Scan for the cell matching the given text and deliver its (x, y) coordinate at center. 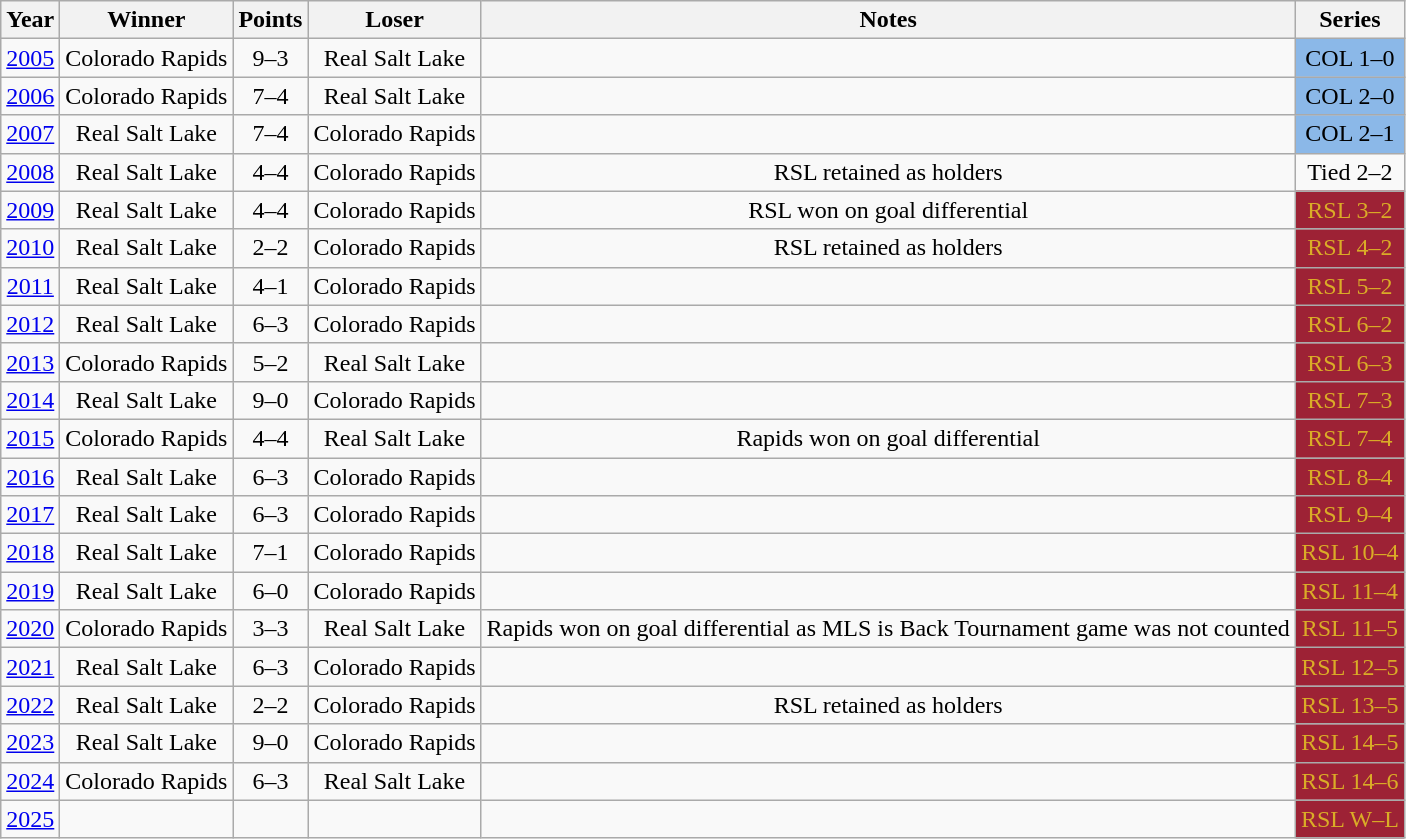
2009 (30, 210)
2012 (30, 324)
2006 (30, 96)
2013 (30, 362)
RSL 6–2 (1350, 324)
2023 (30, 743)
Points (270, 20)
6–0 (270, 591)
RSL 14–6 (1350, 781)
RSL 7–3 (1350, 400)
2022 (30, 705)
4–1 (270, 286)
RSL 13–5 (1350, 705)
2018 (30, 553)
RSL 8–4 (1350, 477)
2014 (30, 400)
Notes (888, 20)
2010 (30, 248)
2011 (30, 286)
RSL 10–4 (1350, 553)
RSL 14–5 (1350, 743)
7–1 (270, 553)
2019 (30, 591)
COL 2–1 (1350, 134)
2007 (30, 134)
9–3 (270, 58)
RSL 4–2 (1350, 248)
Rapids won on goal differential as MLS is Back Tournament game was not counted (888, 629)
Rapids won on goal differential (888, 438)
Loser (394, 20)
RSL 12–5 (1350, 667)
RSL W–L (1350, 819)
Tied 2–2 (1350, 172)
5–2 (270, 362)
2015 (30, 438)
Series (1350, 20)
RSL 7–4 (1350, 438)
Winner (146, 20)
2017 (30, 515)
RSL 5–2 (1350, 286)
RSL 9–4 (1350, 515)
COL 2–0 (1350, 96)
RSL 3–2 (1350, 210)
2020 (30, 629)
2005 (30, 58)
3–3 (270, 629)
RSL 11–4 (1350, 591)
2024 (30, 781)
2021 (30, 667)
RSL 6–3 (1350, 362)
Year (30, 20)
COL 1–0 (1350, 58)
RSL 11–5 (1350, 629)
2008 (30, 172)
2025 (30, 819)
2016 (30, 477)
RSL won on goal differential (888, 210)
